Find where the given text appears and provide that cell's center as (X, Y) coordinate. 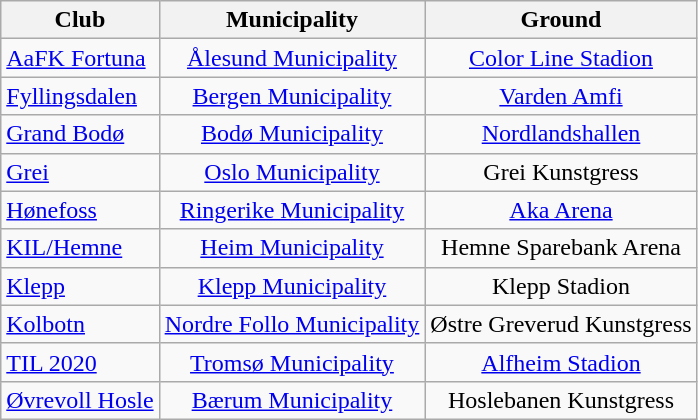
Bodø Municipality (292, 134)
Club (80, 20)
Oslo Municipality (292, 172)
Klepp Stadion (561, 286)
Nordre Follo Municipality (292, 324)
Østre Greverud Kunstgress (561, 324)
Klepp (80, 286)
Bærum Municipality (292, 400)
Ground (561, 20)
Municipality (292, 20)
Aka Arena (561, 210)
KIL/Hemne (80, 248)
Hemne Sparebank Arena (561, 248)
Fyllingsdalen (80, 96)
Øvrevoll Hosle (80, 400)
Color Line Stadion (561, 58)
Grei (80, 172)
Tromsø Municipality (292, 362)
Heim Municipality (292, 248)
Grand Bodø (80, 134)
Ringerike Municipality (292, 210)
Ålesund Municipality (292, 58)
Hønefoss (80, 210)
AaFK Fortuna (80, 58)
Grei Kunstgress (561, 172)
Kolbotn (80, 324)
Hoslebanen Kunstgress (561, 400)
TIL 2020 (80, 362)
Klepp Municipality (292, 286)
Nordlandshallen (561, 134)
Alfheim Stadion (561, 362)
Varden Amfi (561, 96)
Bergen Municipality (292, 96)
